Determine the (x, y) coordinate at the center of the cell enclosing the given text.  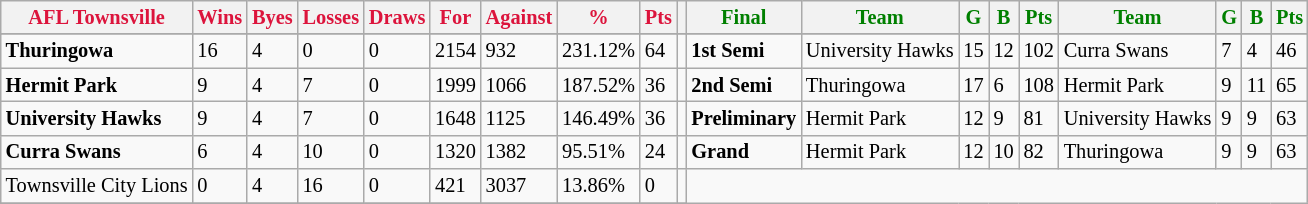
65 (1290, 85)
Against (520, 17)
46 (1290, 51)
231.12% (598, 51)
15 (973, 51)
82 (1039, 152)
2nd Semi (744, 85)
13.86% (598, 186)
102 (1039, 51)
421 (455, 186)
24 (658, 152)
For (455, 17)
Byes (272, 17)
17 (973, 85)
2154 (455, 51)
95.51% (598, 152)
1125 (520, 118)
3037 (520, 186)
108 (1039, 85)
81 (1039, 118)
1320 (455, 152)
146.49% (598, 118)
1st Semi (744, 51)
1066 (520, 85)
Townsville City Lions (97, 186)
Final (744, 17)
11 (1256, 85)
Grand (744, 152)
Wins (220, 17)
932 (520, 51)
Preliminary (744, 118)
187.52% (598, 85)
1382 (520, 152)
% (598, 17)
1999 (455, 85)
Losses (331, 17)
64 (658, 51)
Draws (397, 17)
1648 (455, 118)
AFL Townsville (97, 17)
